Search for the cell housing the specified text and yield its [X, Y] center coordinate. 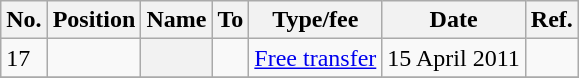
Position [94, 20]
Date [454, 20]
No. [24, 20]
Name [176, 20]
Free transfer [316, 58]
15 April 2011 [454, 58]
Ref. [552, 20]
17 [24, 58]
Type/fee [316, 20]
To [230, 20]
